Scan for the cell matching the given text and deliver its (X, Y) coordinate at center. 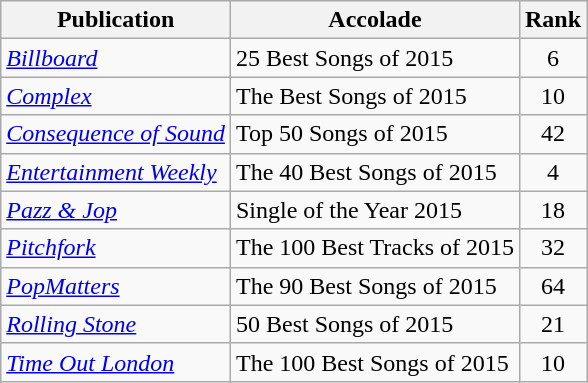
PopMatters (116, 286)
Billboard (116, 58)
Rolling Stone (116, 324)
42 (552, 134)
The Best Songs of 2015 (374, 96)
Complex (116, 96)
Accolade (374, 20)
Top 50 Songs of 2015 (374, 134)
Rank (552, 20)
18 (552, 210)
64 (552, 286)
The 100 Best Tracks of 2015 (374, 248)
Single of the Year 2015 (374, 210)
25 Best Songs of 2015 (374, 58)
32 (552, 248)
6 (552, 58)
Pazz & Jop (116, 210)
Pitchfork (116, 248)
Time Out London (116, 362)
The 40 Best Songs of 2015 (374, 172)
21 (552, 324)
4 (552, 172)
Consequence of Sound (116, 134)
The 90 Best Songs of 2015 (374, 286)
Entertainment Weekly (116, 172)
Publication (116, 20)
The 100 Best Songs of 2015 (374, 362)
50 Best Songs of 2015 (374, 324)
